Extract the [X, Y] coordinate from the center of the cell holding the provided text.  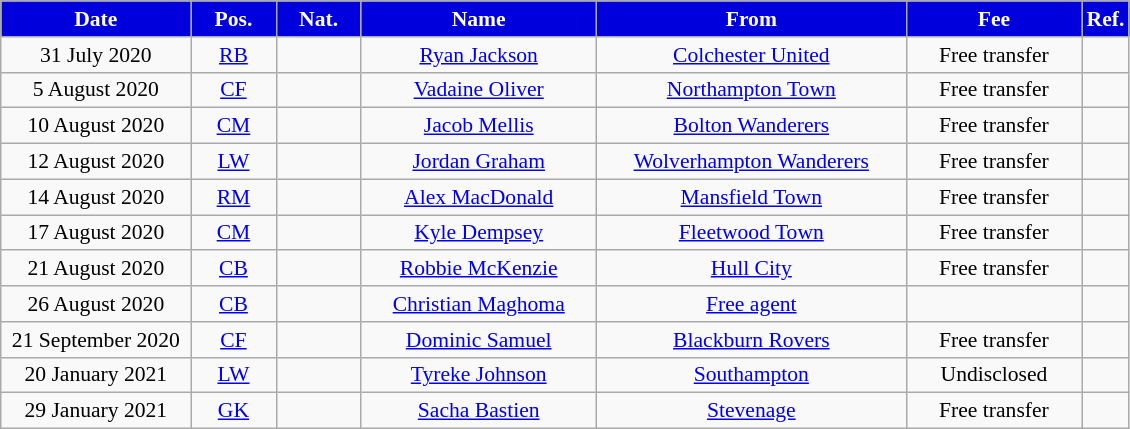
5 August 2020 [96, 90]
RM [234, 197]
Ryan Jackson [478, 55]
Christian Maghoma [478, 304]
Jacob Mellis [478, 126]
Ref. [1106, 19]
Nat. [318, 19]
Fleetwood Town [751, 233]
Dominic Samuel [478, 340]
Alex MacDonald [478, 197]
31 July 2020 [96, 55]
14 August 2020 [96, 197]
Undisclosed [994, 375]
Fee [994, 19]
21 August 2020 [96, 269]
Jordan Graham [478, 162]
Free agent [751, 304]
21 September 2020 [96, 340]
Colchester United [751, 55]
Mansfield Town [751, 197]
Pos. [234, 19]
17 August 2020 [96, 233]
Vadaine Oliver [478, 90]
Bolton Wanderers [751, 126]
Name [478, 19]
GK [234, 411]
20 January 2021 [96, 375]
Kyle Dempsey [478, 233]
Wolverhampton Wanderers [751, 162]
Robbie McKenzie [478, 269]
12 August 2020 [96, 162]
Northampton Town [751, 90]
Tyreke Johnson [478, 375]
Date [96, 19]
29 January 2021 [96, 411]
Hull City [751, 269]
From [751, 19]
Blackburn Rovers [751, 340]
Sacha Bastien [478, 411]
26 August 2020 [96, 304]
10 August 2020 [96, 126]
Southampton [751, 375]
Stevenage [751, 411]
RB [234, 55]
